Scan for the cell matching the given text and deliver its (X, Y) coordinate at center. 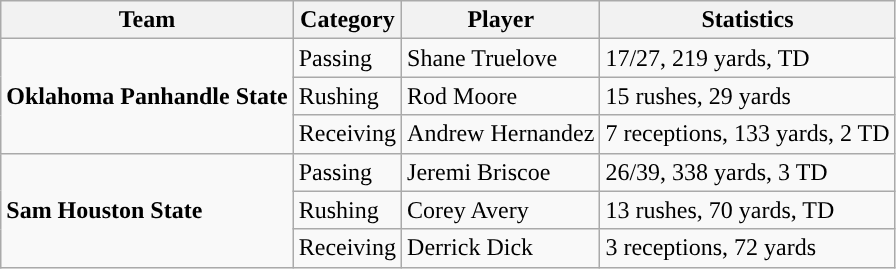
Statistics (748, 20)
Player (501, 20)
Shane Truelove (501, 58)
Jeremi Briscoe (501, 172)
17/27, 219 yards, TD (748, 58)
Andrew Hernandez (501, 134)
26/39, 338 yards, 3 TD (748, 172)
Oklahoma Panhandle State (147, 96)
Derrick Dick (501, 248)
Rod Moore (501, 96)
7 receptions, 133 yards, 2 TD (748, 134)
13 rushes, 70 yards, TD (748, 210)
3 receptions, 72 yards (748, 248)
Sam Houston State (147, 210)
Team (147, 20)
Corey Avery (501, 210)
Category (347, 20)
15 rushes, 29 yards (748, 96)
